Find where the given text appears and provide that cell's center as (x, y) coordinate. 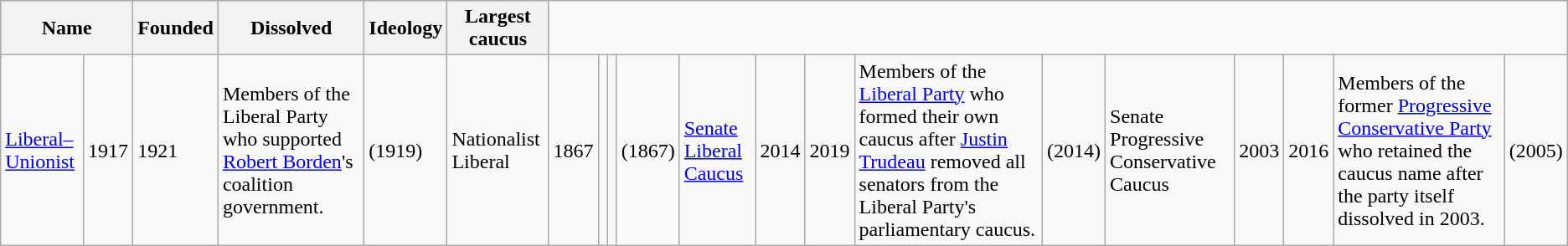
Members of the Liberal Party who supported Robert Borden's coalition government. (291, 151)
2014 (781, 151)
1921 (176, 151)
(2005) (1536, 151)
Members of the former Progressive Conservative Party who retained the caucus name after the party itself dissolved in 2003. (1419, 151)
Nationalist Liberal (498, 151)
2003 (1260, 151)
Ideology (405, 28)
Dissolved (291, 28)
Name (67, 28)
2019 (829, 151)
Senate Progressive Conservative Caucus (1170, 151)
(2014) (1074, 151)
1867 (573, 151)
Founded (176, 28)
Largest caucus (498, 28)
1917 (109, 151)
2016 (1308, 151)
Senate Liberal Caucus (717, 151)
(1867) (648, 151)
Members of the Liberal Party who formed their own caucus after Justin Trudeau removed all senators from the Liberal Party's parliamentary caucus. (948, 151)
Liberal–Unionist (42, 151)
(1919) (405, 151)
